Search for the cell housing the specified text and yield its [X, Y] center coordinate. 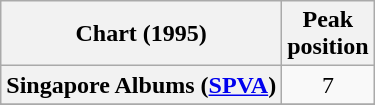
Peakposition [328, 34]
7 [328, 85]
Chart (1995) [142, 34]
Singapore Albums (SPVA) [142, 85]
